Pinpoint the cell where the given text exists, returning its [X, Y] midpoint coordinate. 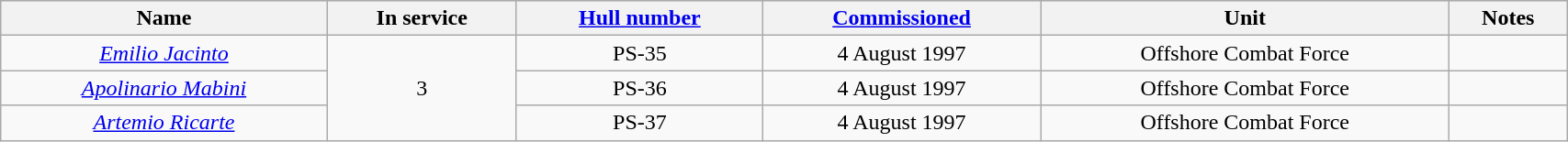
3 [422, 88]
Emilio Jacinto [164, 53]
Unit [1246, 18]
Apolinario Mabini [164, 88]
Name [164, 18]
PS-35 [639, 53]
In service [422, 18]
Hull number [639, 18]
Notes [1508, 18]
Commissioned [902, 18]
PS-37 [639, 123]
Artemio Ricarte [164, 123]
PS-36 [639, 88]
